Scan for the cell matching the given text and deliver its [x, y] coordinate at center. 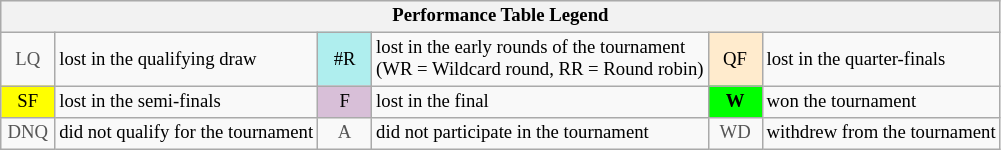
DNQ [28, 134]
#R [345, 60]
did not participate in the tournament [540, 134]
SF [28, 102]
LQ [28, 60]
F [345, 102]
lost in the early rounds of the tournament(WR = Wildcard round, RR = Round robin) [540, 60]
won the tournament [881, 102]
lost in the qualifying draw [186, 60]
W [735, 102]
WD [735, 134]
A [345, 134]
did not qualify for the tournament [186, 134]
lost in the final [540, 102]
withdrew from the tournament [881, 134]
Performance Table Legend [500, 16]
QF [735, 60]
lost in the quarter-finals [881, 60]
lost in the semi-finals [186, 102]
